Determine the (x, y) coordinate at the center of the cell enclosing the given text.  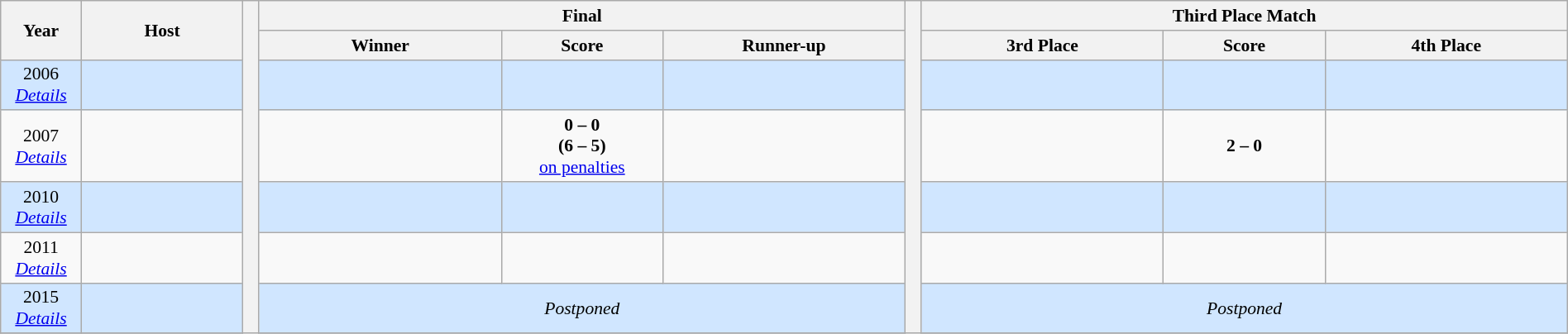
Year (41, 30)
0 – 0 (6 – 5) on penalties (582, 147)
2010Details (41, 207)
Host (162, 30)
2007Details (41, 147)
Final (582, 16)
4th Place (1446, 45)
Winner (380, 45)
3rd Place (1042, 45)
2006Details (41, 84)
2015Details (41, 308)
2 – 0 (1244, 147)
Third Place Match (1244, 16)
2011Details (41, 258)
Runner-up (784, 45)
